Determine the [X, Y] coordinate at the center of the cell enclosing the given text.  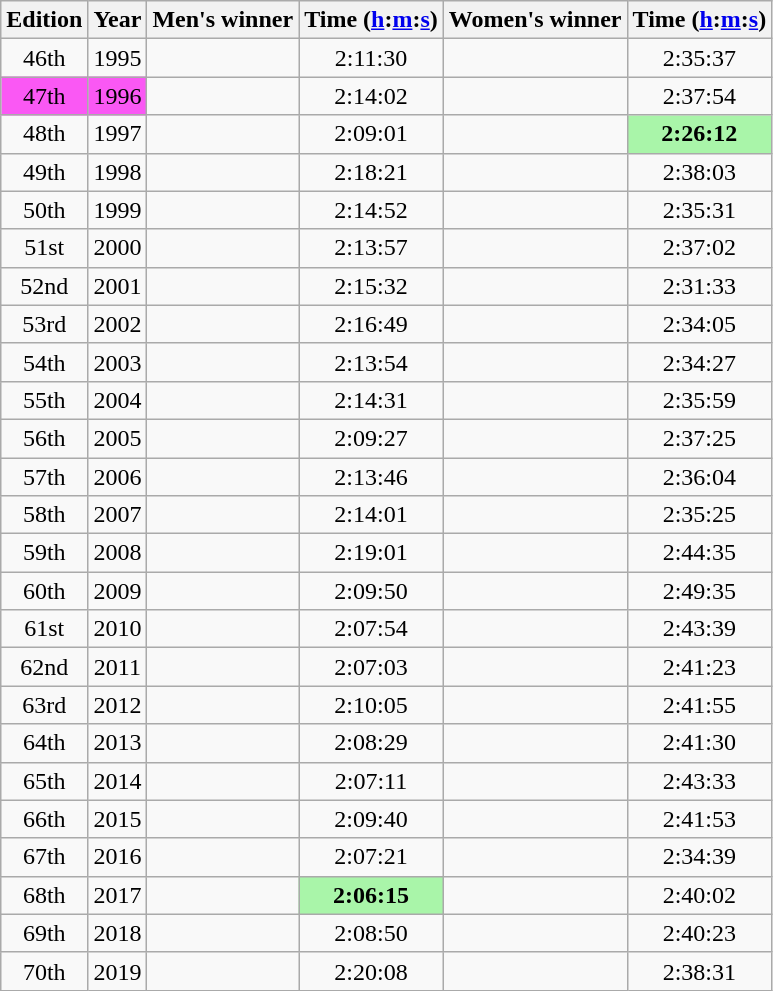
2003 [118, 362]
2:09:27 [372, 438]
2:07:11 [372, 781]
2:15:32 [372, 286]
64th [44, 743]
2008 [118, 553]
2004 [118, 400]
2:16:49 [372, 324]
59th [44, 553]
49th [44, 172]
2:13:46 [372, 477]
2:37:54 [700, 96]
2014 [118, 781]
2010 [118, 629]
2:07:03 [372, 667]
2:09:40 [372, 819]
47th [44, 96]
2:06:15 [372, 895]
2012 [118, 705]
2019 [118, 971]
2009 [118, 591]
1996 [118, 96]
52nd [44, 286]
2:37:02 [700, 248]
2:35:59 [700, 400]
62nd [44, 667]
2:43:39 [700, 629]
2:40:02 [700, 895]
Women's winner [535, 20]
2:35:31 [700, 210]
2:13:57 [372, 248]
2:44:35 [700, 553]
2016 [118, 857]
2:35:37 [700, 58]
70th [44, 971]
2018 [118, 933]
2:18:21 [372, 172]
2:34:27 [700, 362]
2000 [118, 248]
67th [44, 857]
53rd [44, 324]
2007 [118, 515]
2:43:33 [700, 781]
48th [44, 134]
2:26:12 [700, 134]
2015 [118, 819]
2:41:53 [700, 819]
57th [44, 477]
46th [44, 58]
2:13:54 [372, 362]
2013 [118, 743]
1998 [118, 172]
2:14:01 [372, 515]
68th [44, 895]
2017 [118, 895]
2002 [118, 324]
2:09:50 [372, 591]
2:49:35 [700, 591]
2005 [118, 438]
2:07:54 [372, 629]
51st [44, 248]
2:20:08 [372, 971]
1995 [118, 58]
2:19:01 [372, 553]
56th [44, 438]
65th [44, 781]
2:10:05 [372, 705]
2:31:33 [700, 286]
55th [44, 400]
50th [44, 210]
1997 [118, 134]
2:08:29 [372, 743]
63rd [44, 705]
69th [44, 933]
2:34:05 [700, 324]
Year [118, 20]
54th [44, 362]
2:37:25 [700, 438]
2:38:03 [700, 172]
2:09:01 [372, 134]
2011 [118, 667]
2:38:31 [700, 971]
2001 [118, 286]
1999 [118, 210]
Men's winner [223, 20]
2:41:55 [700, 705]
2:36:04 [700, 477]
2:40:23 [700, 933]
2:11:30 [372, 58]
2:41:23 [700, 667]
2:14:02 [372, 96]
2:35:25 [700, 515]
2:41:30 [700, 743]
2:34:39 [700, 857]
2:08:50 [372, 933]
58th [44, 515]
2:14:31 [372, 400]
2006 [118, 477]
61st [44, 629]
60th [44, 591]
66th [44, 819]
2:07:21 [372, 857]
2:14:52 [372, 210]
Edition [44, 20]
